Determine the (x, y) coordinate at the center of the cell enclosing the given text.  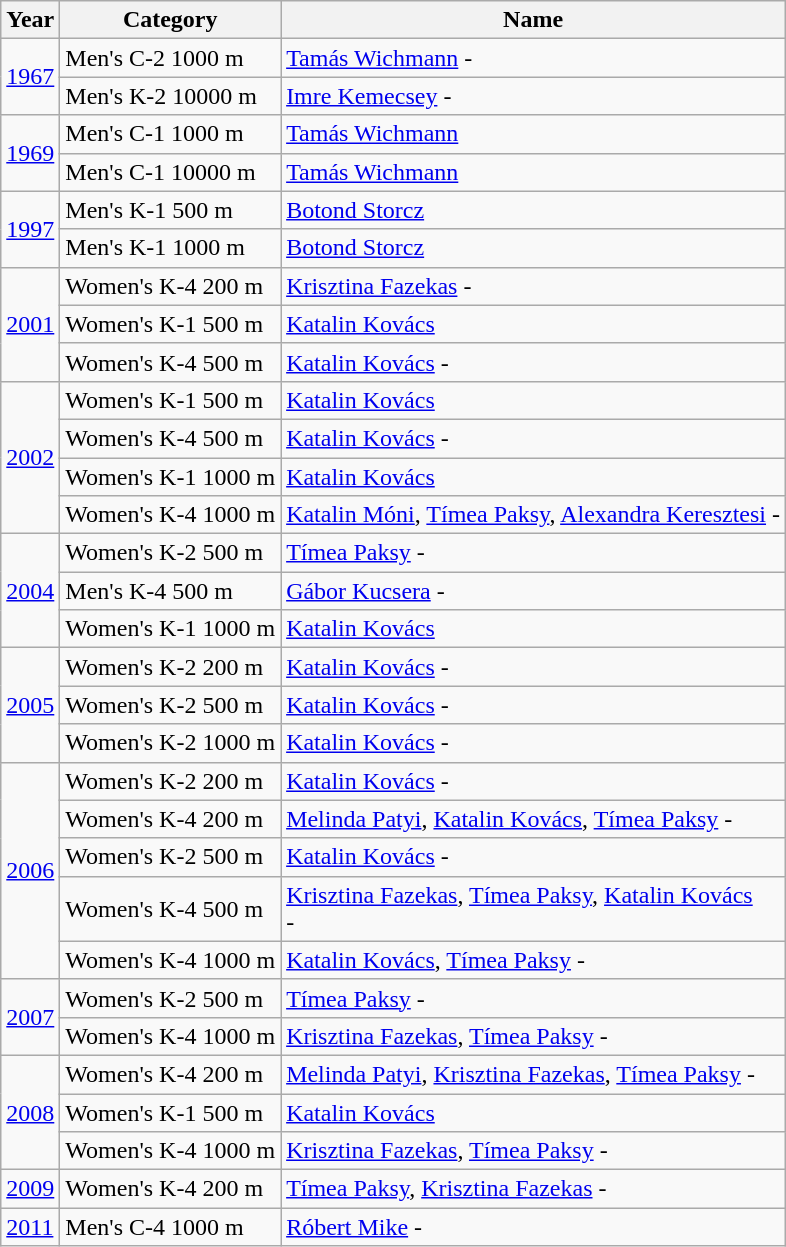
Name (534, 20)
Tamás Wichmann - (534, 58)
Men's C-2 1000 m (170, 58)
2005 (30, 705)
Men's C-1 10000 m (170, 172)
Gábor Kucsera - (534, 591)
Women's K-2 1000 m (170, 743)
Men's K-1 500 m (170, 210)
2002 (30, 457)
Men's C-4 1000 m (170, 1227)
Katalin Kovács, Tímea Paksy - (534, 960)
Men's K-4 500 m (170, 591)
Year (30, 20)
Men's C-1 1000 m (170, 134)
2001 (30, 324)
Melinda Patyi, Katalin Kovács, Tímea Paksy - (534, 819)
1967 (30, 77)
Category (170, 20)
2011 (30, 1227)
Krisztina Fazekas, Tímea Paksy, Katalin Kovács- (534, 908)
Men's K-1 1000 m (170, 248)
2007 (30, 1017)
Katalin Móni, Tímea Paksy, Alexandra Keresztesi - (534, 515)
2004 (30, 591)
Melinda Patyi, Krisztina Fazekas, Tímea Paksy - (534, 1074)
Krisztina Fazekas - (534, 286)
1969 (30, 153)
1997 (30, 229)
2006 (30, 870)
Men's K-2 10000 m (170, 96)
2009 (30, 1189)
Róbert Mike - (534, 1227)
Tímea Paksy, Krisztina Fazekas - (534, 1189)
Imre Kemecsey - (534, 96)
2008 (30, 1112)
